Pinpoint the cell where the given text exists, returning its [x, y] midpoint coordinate. 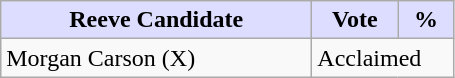
Vote [355, 20]
% [426, 20]
Reeve Candidate [156, 20]
Morgan Carson (X) [156, 58]
Acclaimed [383, 58]
